Provide the (X, Y) coordinate of the cell's center where the given text is located.  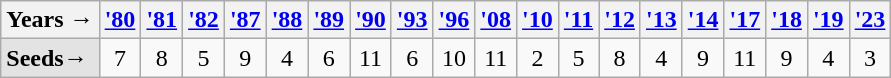
'14 (703, 20)
'88 (287, 20)
'87 (245, 20)
'96 (454, 20)
'17 (745, 20)
'81 (162, 20)
'82 (204, 20)
'80 (120, 20)
Years → (50, 20)
'18 (787, 20)
Seeds→ (50, 58)
'08 (496, 20)
'93 (412, 20)
'89 (329, 20)
'19 (828, 20)
7 (120, 58)
'90 (371, 20)
'23 (870, 20)
'11 (578, 20)
10 (454, 58)
'10 (538, 20)
2 (538, 58)
'12 (620, 20)
3 (870, 58)
'13 (661, 20)
